Locate the cell with the specified text and output its [x, y] center coordinate. 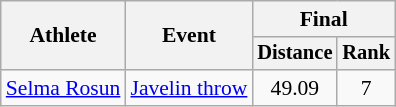
Athlete [64, 36]
49.09 [294, 88]
Event [188, 36]
Javelin throw [188, 88]
7 [366, 88]
Final [323, 19]
Rank [366, 54]
Distance [294, 54]
Selma Rosun [64, 88]
